Determine the [x, y] coordinate at the center of the cell enclosing the given text.  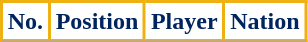
No. [26, 22]
Position [96, 22]
Nation [265, 22]
Player [184, 22]
